Pinpoint the cell where the given text exists, returning its (X, Y) midpoint coordinate. 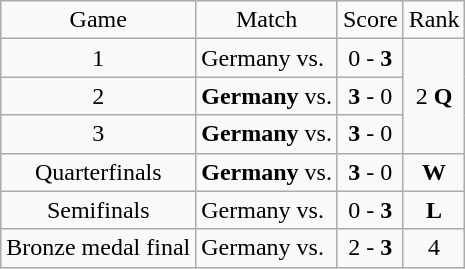
4 (434, 248)
Rank (434, 20)
2 (98, 96)
2 - 3 (370, 248)
W (434, 172)
L (434, 210)
Score (370, 20)
Semifinals (98, 210)
Quarterfinals (98, 172)
Match (267, 20)
2 Q (434, 96)
Bronze medal final (98, 248)
1 (98, 58)
Game (98, 20)
3 (98, 134)
